Detect which cell encompasses the target text, then output its (x, y) center coordinate. 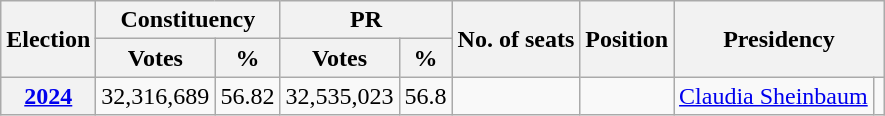
No. of seats (516, 39)
Constituency (188, 20)
PR (366, 20)
32,535,023 (340, 96)
Election (48, 39)
Presidency (780, 39)
56.8 (426, 96)
2024 (48, 96)
56.82 (248, 96)
Claudia Sheinbaum (774, 96)
Position (627, 39)
32,316,689 (156, 96)
